Provide the (X, Y) coordinate of the cell's center where the given text is located.  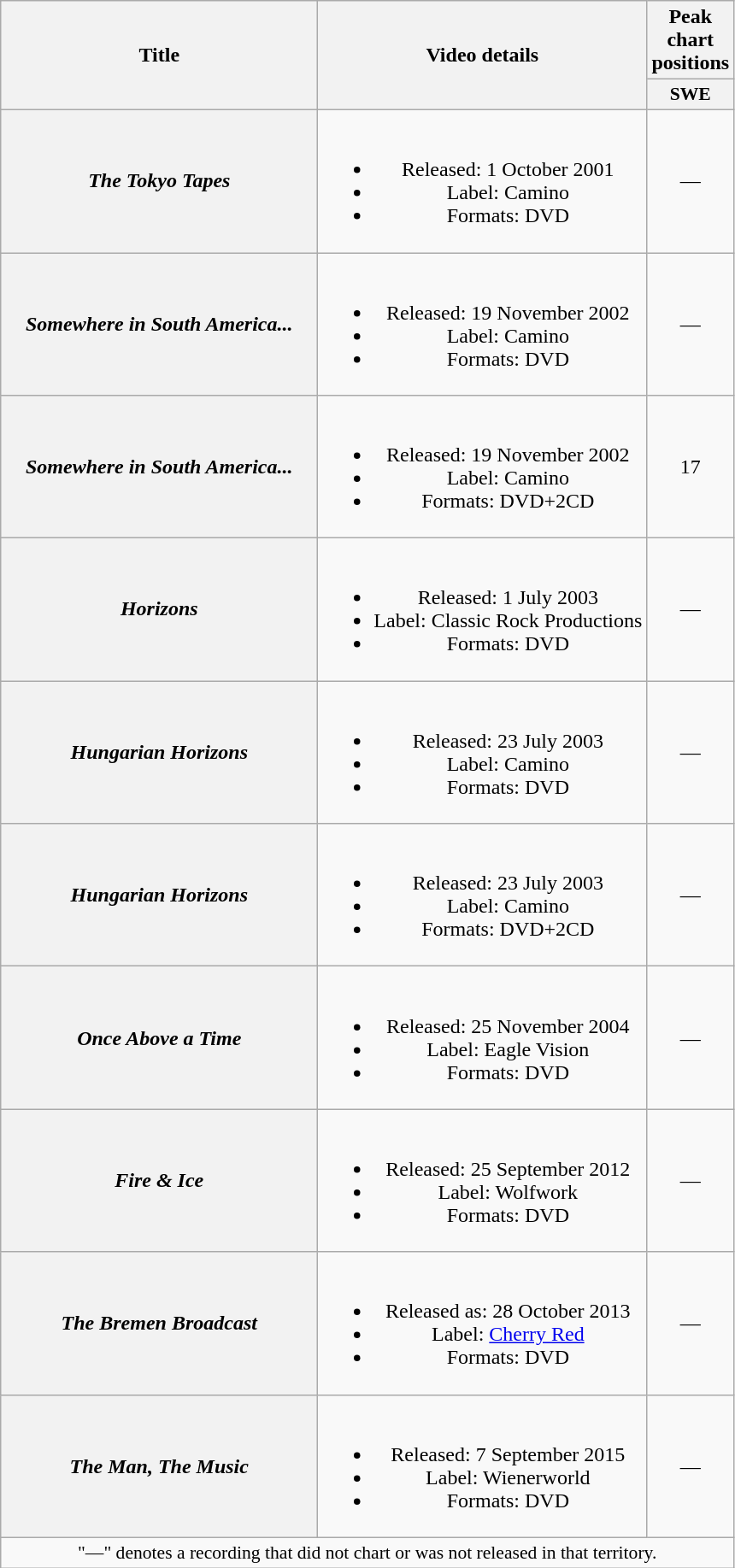
Released as: 28 October 2013Label: Cherry RedFormats: DVD (482, 1323)
Title (159, 56)
Released: 7 September 2015Label: WienerworldFormats: DVD (482, 1466)
Released: 1 October 2001Label: CaminoFormats: DVD (482, 181)
Released: 23 July 2003Label: CaminoFormats: DVD+2CD (482, 896)
The Man, The Music (159, 1466)
"—" denotes a recording that did not chart or was not released in that territory. (367, 1553)
Video details (482, 56)
SWE (691, 95)
Fire & Ice (159, 1181)
Released: 1 July 2003Label: Classic Rock ProductionsFormats: DVD (482, 610)
Released: 23 July 2003Label: CaminoFormats: DVD (482, 752)
Released: 25 September 2012Label: WolfworkFormats: DVD (482, 1181)
Released: 19 November 2002Label: CaminoFormats: DVD+2CD (482, 467)
Released: 25 November 2004Label: Eagle VisionFormats: DVD (482, 1037)
Peak chart positions (691, 40)
Released: 19 November 2002Label: CaminoFormats: DVD (482, 325)
17 (691, 467)
The Tokyo Tapes (159, 181)
Once Above a Time (159, 1037)
Horizons (159, 610)
The Bremen Broadcast (159, 1323)
